Locate the cell with the specified text and output its (x, y) center coordinate. 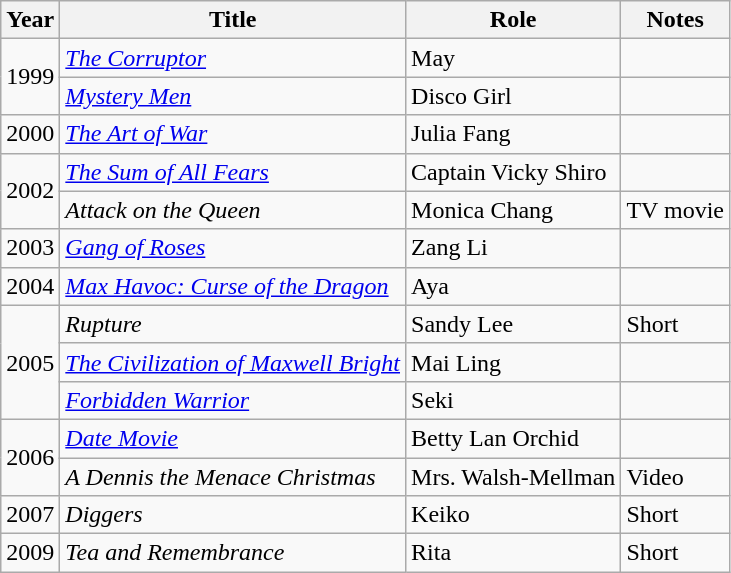
The Civilization of Maxwell Bright (233, 362)
Year (30, 20)
Date Movie (233, 438)
Captain Vicky Shiro (514, 172)
TV movie (676, 210)
The Corruptor (233, 58)
2004 (30, 286)
Zang Li (514, 248)
1999 (30, 77)
2009 (30, 553)
2003 (30, 248)
The Sum of All Fears (233, 172)
A Dennis the Menace Christmas (233, 477)
Julia Fang (514, 134)
Sandy Lee (514, 324)
Attack on the Queen (233, 210)
2005 (30, 362)
Forbidden Warrior (233, 400)
Max Havoc: Curse of the Dragon (233, 286)
2007 (30, 515)
Keiko (514, 515)
Mrs. Walsh-Mellman (514, 477)
Rita (514, 553)
May (514, 58)
2006 (30, 457)
Rupture (233, 324)
Video (676, 477)
Betty Lan Orchid (514, 438)
Monica Chang (514, 210)
Seki (514, 400)
Mystery Men (233, 96)
Title (233, 20)
2000 (30, 134)
Gang of Roses (233, 248)
Tea and Remembrance (233, 553)
2002 (30, 191)
Diggers (233, 515)
Notes (676, 20)
The Art of War (233, 134)
Role (514, 20)
Aya (514, 286)
Mai Ling (514, 362)
Disco Girl (514, 96)
